Identify which cell holds the provided text, then report its [x, y] central coordinate. 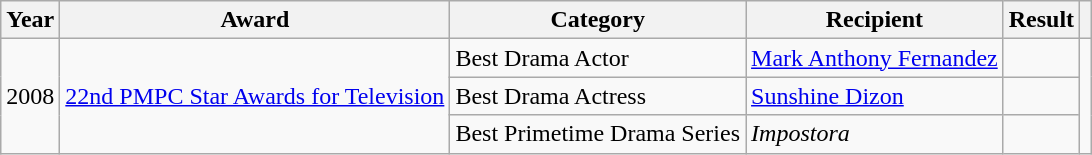
Recipient [875, 20]
22nd PMPC Star Awards for Television [255, 96]
Impostora [875, 134]
Award [255, 20]
Result [1041, 20]
Category [598, 20]
2008 [30, 96]
Mark Anthony Fernandez [875, 58]
Best Primetime Drama Series [598, 134]
Best Drama Actor [598, 58]
Best Drama Actress [598, 96]
Sunshine Dizon [875, 96]
Year [30, 20]
